Output the (X, Y) coordinate of the center of the cell containing the given text.  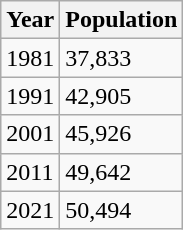
2011 (30, 172)
Population (122, 20)
2001 (30, 134)
50,494 (122, 210)
Year (30, 20)
49,642 (122, 172)
42,905 (122, 96)
1981 (30, 58)
2021 (30, 210)
37,833 (122, 58)
45,926 (122, 134)
1991 (30, 96)
